Capture the cell that displays the provided text and extract its (X, Y) central coordinate. 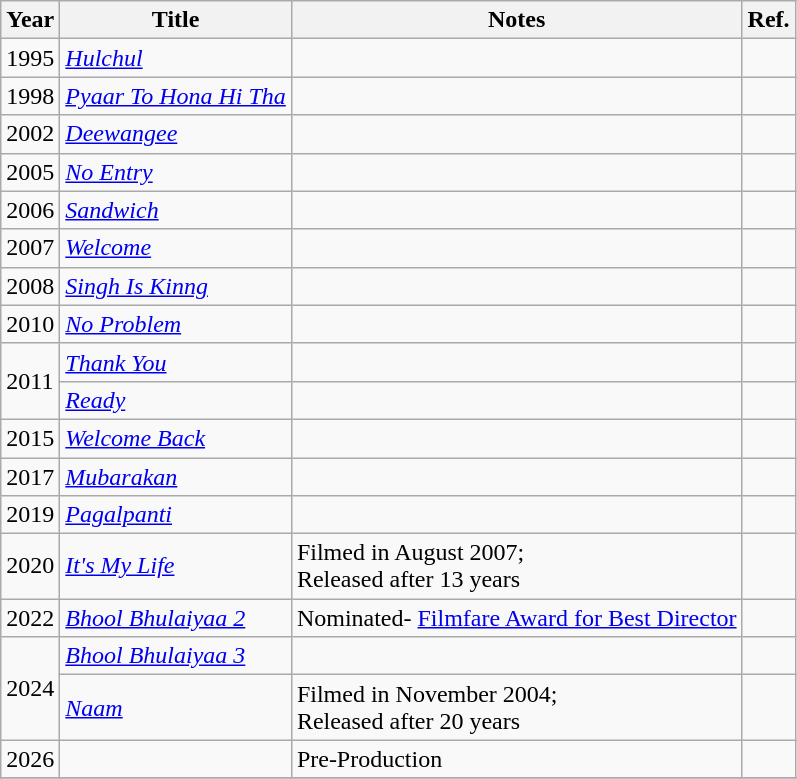
Ref. (768, 20)
Thank You (176, 362)
2026 (30, 759)
1998 (30, 96)
Ready (176, 400)
No Entry (176, 172)
2020 (30, 566)
2022 (30, 618)
Bhool Bhulaiyaa 2 (176, 618)
Deewangee (176, 134)
Title (176, 20)
Notes (516, 20)
Pagalpanti (176, 515)
Year (30, 20)
Nominated- Filmfare Award for Best Director (516, 618)
Filmed in November 2004;Released after 20 years (516, 708)
2008 (30, 286)
Welcome Back (176, 438)
2024 (30, 688)
Bhool Bhulaiyaa 3 (176, 656)
2006 (30, 210)
Filmed in August 2007;Released after 13 years (516, 566)
2002 (30, 134)
2019 (30, 515)
2017 (30, 477)
2007 (30, 248)
Mubarakan (176, 477)
1995 (30, 58)
2005 (30, 172)
Pre-Production (516, 759)
2011 (30, 381)
Pyaar To Hona Hi Tha (176, 96)
2015 (30, 438)
Naam (176, 708)
No Problem (176, 324)
It's My Life (176, 566)
Welcome (176, 248)
2010 (30, 324)
Hulchul (176, 58)
Sandwich (176, 210)
Singh Is Kinng (176, 286)
